Return (x, y) of the center of cell containing provided text 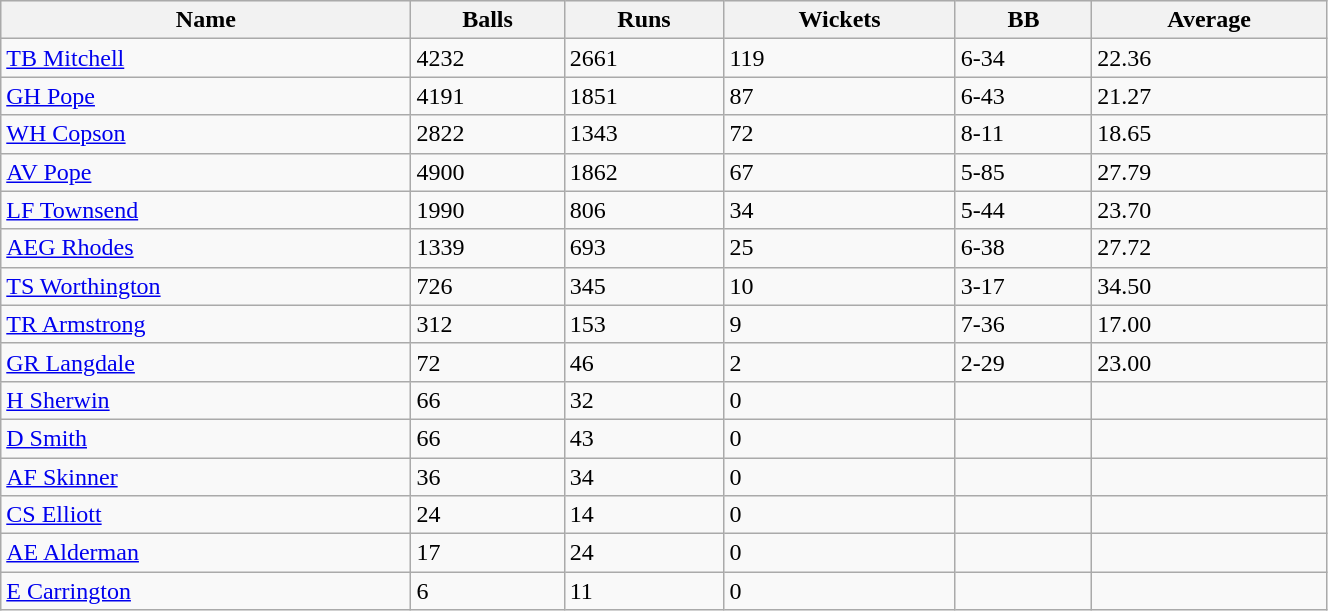
27.72 (1210, 248)
3-17 (1024, 286)
D Smith (206, 438)
7-36 (1024, 324)
TS Worthington (206, 286)
6-43 (1024, 96)
LF Townsend (206, 210)
4232 (488, 58)
2-29 (1024, 362)
WH Copson (206, 134)
87 (840, 96)
Runs (644, 20)
153 (644, 324)
1339 (488, 248)
18.65 (1210, 134)
46 (644, 362)
5-85 (1024, 172)
AF Skinner (206, 477)
119 (840, 58)
806 (644, 210)
27.79 (1210, 172)
1862 (644, 172)
2 (840, 362)
6-34 (1024, 58)
11 (644, 591)
4191 (488, 96)
2661 (644, 58)
E Carrington (206, 591)
22.36 (1210, 58)
21.27 (1210, 96)
32 (644, 400)
AE Alderman (206, 553)
Wickets (840, 20)
GH Pope (206, 96)
2822 (488, 134)
23.00 (1210, 362)
34.50 (1210, 286)
TR Armstrong (206, 324)
1343 (644, 134)
6-38 (1024, 248)
Name (206, 20)
6 (488, 591)
4900 (488, 172)
345 (644, 286)
17.00 (1210, 324)
Average (1210, 20)
Balls (488, 20)
693 (644, 248)
36 (488, 477)
17 (488, 553)
726 (488, 286)
43 (644, 438)
14 (644, 515)
1851 (644, 96)
8-11 (1024, 134)
5-44 (1024, 210)
GR Langdale (206, 362)
67 (840, 172)
312 (488, 324)
H Sherwin (206, 400)
10 (840, 286)
TB Mitchell (206, 58)
25 (840, 248)
AV Pope (206, 172)
BB (1024, 20)
23.70 (1210, 210)
CS Elliott (206, 515)
1990 (488, 210)
9 (840, 324)
AEG Rhodes (206, 248)
